Capture the cell that displays the provided text and extract its [X, Y] central coordinate. 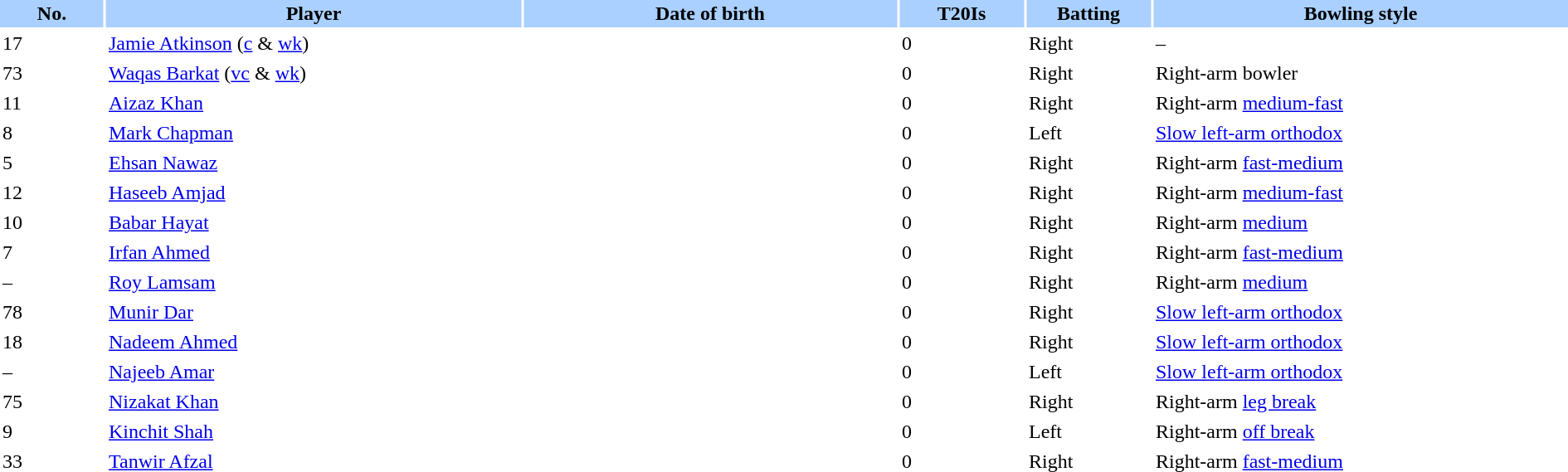
Irfan Ahmed [314, 252]
78 [51, 312]
Batting [1088, 13]
Aizaz Khan [314, 103]
Najeeb Amar [314, 372]
Ehsan Nawaz [314, 163]
Waqas Barkat (vc & wk) [314, 73]
10 [51, 222]
Munir Dar [314, 312]
7 [51, 252]
Right-arm leg break [1361, 401]
Babar Hayat [314, 222]
11 [51, 103]
Bowling style [1361, 13]
Right-arm bowler [1361, 73]
Haseeb Amjad [314, 192]
75 [51, 401]
Nizakat Khan [314, 401]
Jamie Atkinson (c & wk) [314, 43]
No. [51, 13]
Kinchit Shah [314, 431]
Right-arm off break [1361, 431]
T20Is [962, 13]
Mark Chapman [314, 133]
9 [51, 431]
8 [51, 133]
Player [314, 13]
Nadeem Ahmed [314, 342]
Date of birth [710, 13]
18 [51, 342]
5 [51, 163]
12 [51, 192]
17 [51, 43]
Roy Lamsam [314, 282]
73 [51, 73]
